Scan for the cell matching the given text and deliver its (X, Y) coordinate at center. 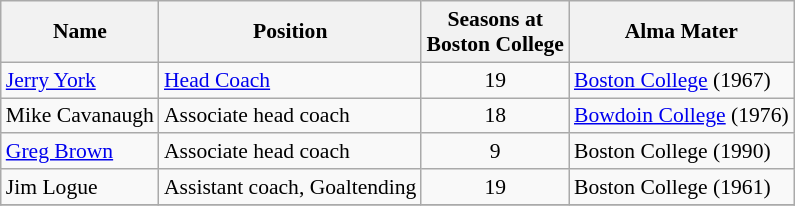
Boston College (1961) (682, 187)
Greg Brown (80, 152)
Assistant coach, Goaltending (290, 187)
Boston College (1967) (682, 80)
Jerry York (80, 80)
Head Coach (290, 80)
Mike Cavanaugh (80, 116)
18 (494, 116)
Alma Mater (682, 32)
Boston College (1990) (682, 152)
Seasons atBoston College (494, 32)
Name (80, 32)
Position (290, 32)
Jim Logue (80, 187)
9 (494, 152)
Bowdoin College (1976) (682, 116)
